From the cell containing the given text, extract its center point as [X, Y] coordinate. 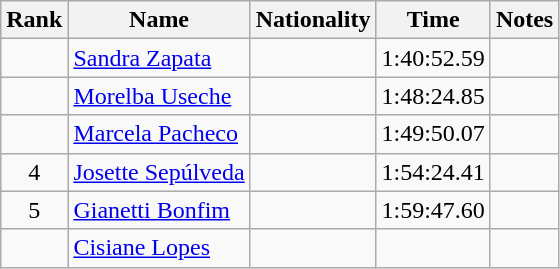
Josette Sepúlveda [159, 172]
1:54:24.41 [433, 172]
Sandra Zapata [159, 58]
Notes [524, 20]
Marcela Pacheco [159, 134]
4 [34, 172]
Rank [34, 20]
Name [159, 20]
1:49:50.07 [433, 134]
Nationality [313, 20]
Gianetti Bonfim [159, 210]
1:59:47.60 [433, 210]
Morelba Useche [159, 96]
1:48:24.85 [433, 96]
Cisiane Lopes [159, 248]
1:40:52.59 [433, 58]
Time [433, 20]
5 [34, 210]
